From the cell containing the given text, extract its center point as (x, y) coordinate. 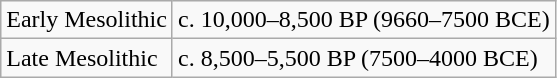
Late Mesolithic (87, 58)
c. 10,000–8,500 BP (9660–7500 BCE) (364, 20)
Early Mesolithic (87, 20)
c. 8,500–5,500 BP (7500–4000 BCE) (364, 58)
